For the text-containing cell, return its midpoint in [x, y] coordinate format. 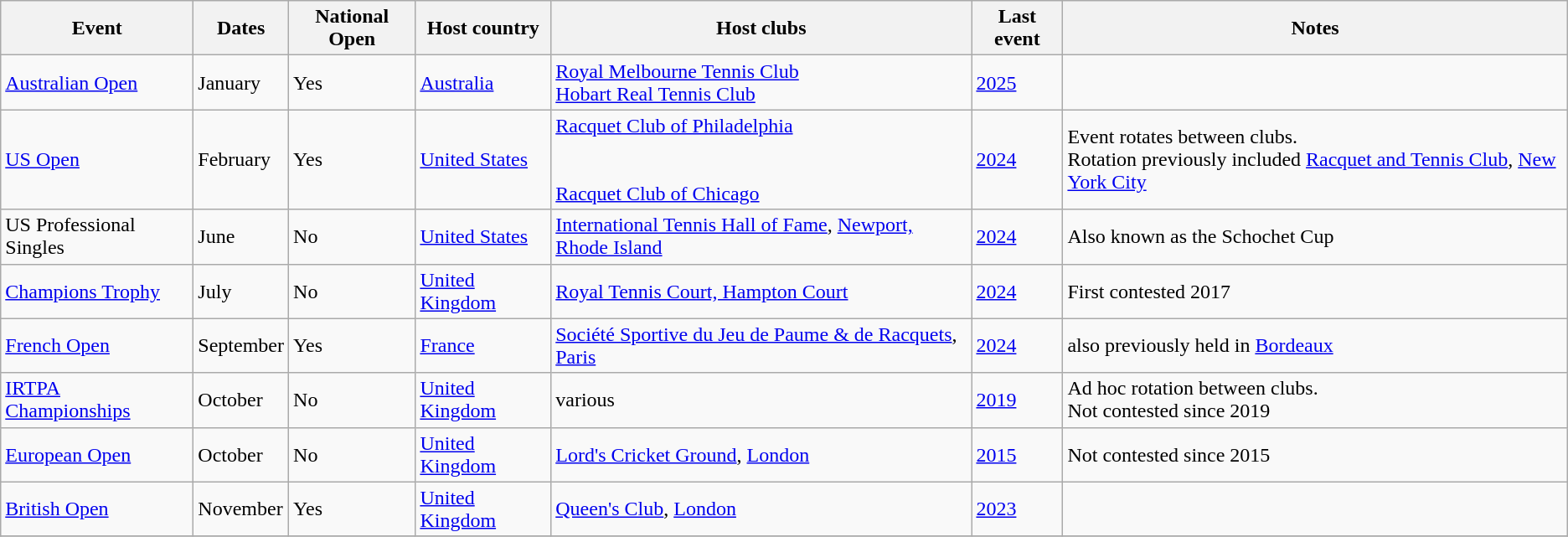
2019 [1017, 400]
2023 [1017, 509]
Last event [1017, 28]
January [241, 82]
Event rotates between clubs. Rotation previously included Racquet and Tennis Club, New York City [1315, 159]
First contested 2017 [1315, 292]
US Professional Singles [97, 236]
Notes [1315, 28]
Lord's Cricket Ground, London [761, 454]
Royal Melbourne Tennis Club Hobart Real Tennis Club [761, 82]
Australian Open [97, 82]
European Open [97, 454]
Queen's Club, London [761, 509]
Australia [483, 82]
Dates [241, 28]
2025 [1017, 82]
Ad hoc rotation between clubs. Not contested since 2019 [1315, 400]
IRTPA Championships [97, 400]
US Open [97, 159]
July [241, 292]
Host clubs [761, 28]
also previously held in Bordeaux [1315, 345]
June [241, 236]
2015 [1017, 454]
Event [97, 28]
November [241, 509]
Host country [483, 28]
February [241, 159]
Champions Trophy [97, 292]
September [241, 345]
Also known as the Schochet Cup [1315, 236]
British Open [97, 509]
French Open [97, 345]
various [761, 400]
Racquet Club of Philadelphia Racquet Club of Chicago [761, 159]
Royal Tennis Court, Hampton Court [761, 292]
International Tennis Hall of Fame, Newport, Rhode Island [761, 236]
National Open [352, 28]
Not contested since 2015 [1315, 454]
France [483, 345]
Société Sportive du Jeu de Paume & de Racquets, Paris [761, 345]
